Locate the cell with the specified text and output its (X, Y) center coordinate. 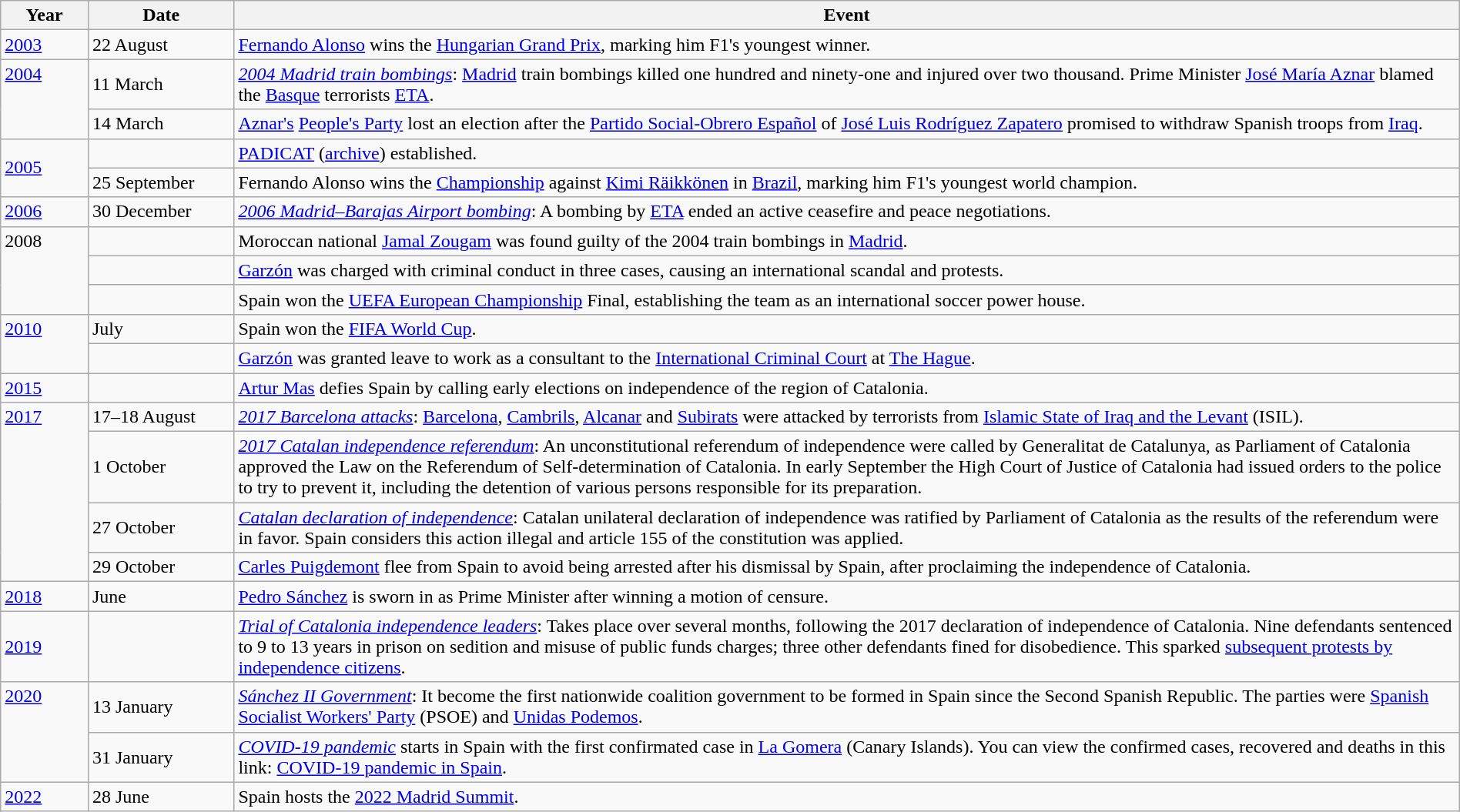
Year (45, 15)
31 January (160, 757)
Date (160, 15)
Pedro Sánchez is sworn in as Prime Minister after winning a motion of censure. (847, 596)
Carles Puigdemont flee from Spain to avoid being arrested after his dismissal by Spain, after proclaiming the independence of Catalonia. (847, 567)
2003 (45, 45)
Spain hosts the 2022 Madrid Summit. (847, 797)
Spain won the FIFA World Cup. (847, 329)
PADICAT (archive) established. (847, 153)
Garzón was charged with criminal conduct in three cases, causing an international scandal and protests. (847, 270)
2008 (45, 270)
2006 Madrid–Barajas Airport bombing: A bombing by ETA ended an active ceasefire and peace negotiations. (847, 212)
2022 (45, 797)
Event (847, 15)
2020 (45, 732)
17–18 August (160, 417)
Moroccan national Jamal Zougam was found guilty of the 2004 train bombings in Madrid. (847, 241)
30 December (160, 212)
July (160, 329)
11 March (160, 85)
2017 Barcelona attacks: Barcelona, Cambrils, Alcanar and Subirats were attacked by terrorists from Islamic State of Iraq and the Levant (ISIL). (847, 417)
2010 (45, 343)
1 October (160, 467)
2015 (45, 387)
Artur Mas defies Spain by calling early elections on independence of the region of Catalonia. (847, 387)
Garzón was granted leave to work as a consultant to the International Criminal Court at The Hague. (847, 358)
2019 (45, 647)
13 January (160, 707)
2005 (45, 168)
27 October (160, 528)
2004 (45, 99)
Fernando Alonso wins the Hungarian Grand Prix, marking him F1's youngest winner. (847, 45)
14 March (160, 124)
25 September (160, 182)
22 August (160, 45)
29 October (160, 567)
28 June (160, 797)
Spain won the UEFA European Championship Final, establishing the team as an international soccer power house. (847, 299)
Fernando Alonso wins the Championship against Kimi Räikkönen in Brazil, marking him F1's youngest world champion. (847, 182)
2018 (45, 596)
2017 (45, 493)
June (160, 596)
2006 (45, 212)
